Scan for the cell matching the given text and deliver its [x, y] coordinate at center. 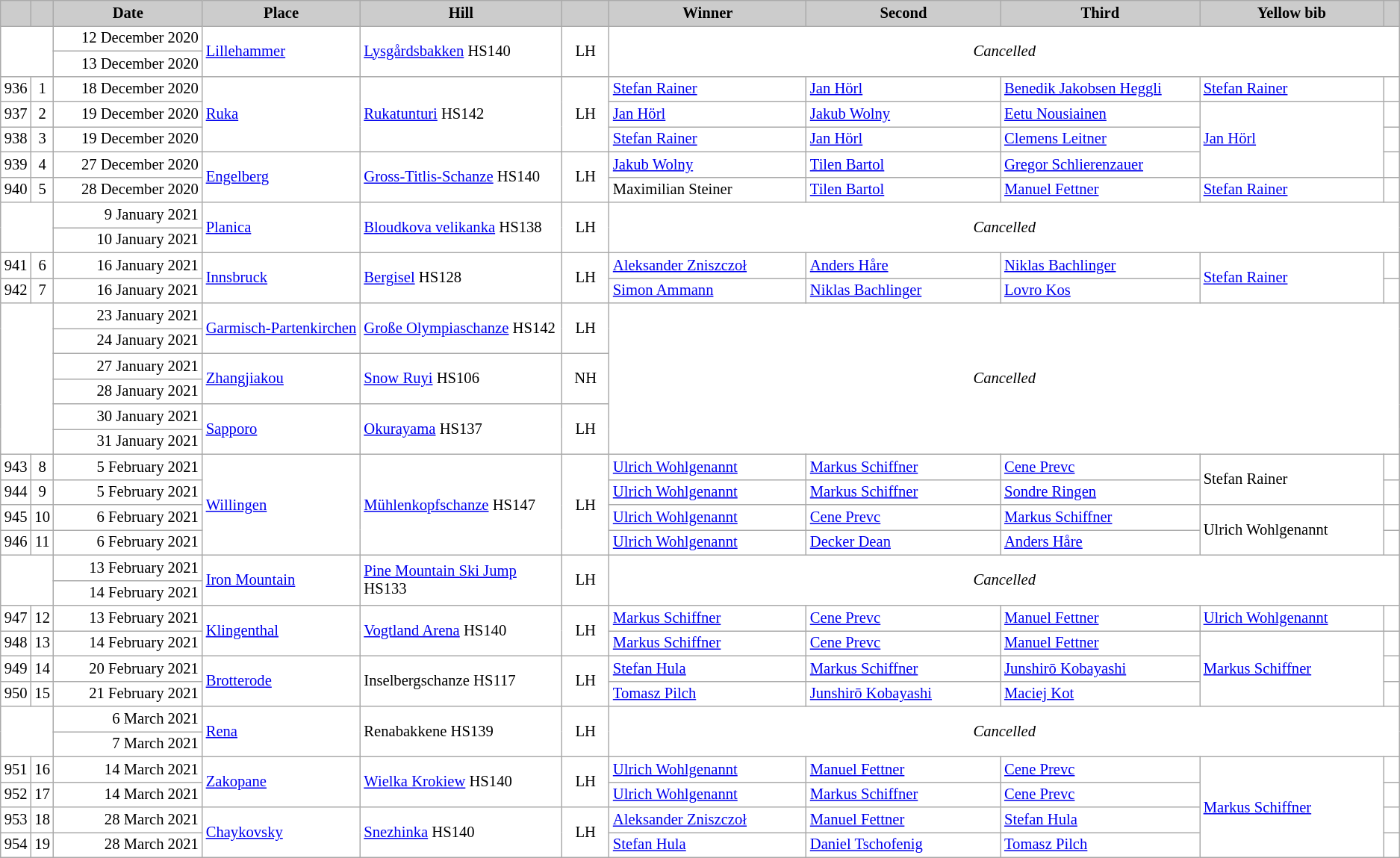
949 [16, 668]
10 [42, 517]
Sapporo [281, 429]
Hill [461, 13]
Eetu Nousiainen [1101, 114]
Pine Mountain Ski Jump HS133 [461, 580]
11 [42, 542]
951 [16, 769]
Second [903, 13]
12 December 2020 [128, 38]
10 January 2021 [128, 240]
6 March 2021 [128, 719]
Date [128, 13]
952 [16, 795]
948 [16, 643]
941 [16, 265]
4 [42, 164]
Mühlenkopfschanze HS147 [461, 505]
Inselbergschanze HS117 [461, 681]
Decker Dean [903, 542]
Ruka [281, 114]
19 [42, 845]
13 December 2020 [128, 63]
Vogtland Arena HS140 [461, 630]
20 February 2021 [128, 668]
Daniel Tschofenig [903, 845]
Gross-Titlis-Schanze HS140 [461, 177]
942 [16, 290]
Rena [281, 732]
Wielka Krokiew HS140 [461, 782]
Klingenthal [281, 630]
13 [42, 643]
Lysgårdsbakken HS140 [461, 51]
Yellow bib [1292, 13]
Renabakkene HS139 [461, 732]
16 [42, 769]
28 January 2021 [128, 391]
945 [16, 517]
943 [16, 467]
9 January 2021 [128, 214]
Lovro Kos [1101, 290]
Benedik Jakobsen Heggli [1101, 89]
Simon Ammann [708, 290]
Große Olympiaschanze HS142 [461, 329]
27 January 2021 [128, 366]
Innsbruck [281, 278]
940 [16, 190]
17 [42, 795]
21 February 2021 [128, 694]
2 [42, 114]
Sondre Ringen [1101, 492]
8 [42, 467]
18 [42, 819]
24 January 2021 [128, 341]
Engelberg [281, 177]
NH [585, 379]
947 [16, 618]
27 December 2020 [128, 164]
Clemens Leitner [1101, 139]
Iron Mountain [281, 580]
Chaykovsky [281, 832]
18 December 2020 [128, 89]
Place [281, 13]
Snow Ruyi HS106 [461, 379]
Garmisch-Partenkirchen [281, 329]
Bloudkova velikanka HS138 [461, 227]
Willingen [281, 505]
14 [42, 668]
Okurayama HS137 [461, 429]
23 January 2021 [128, 316]
Third [1101, 13]
31 January 2021 [128, 441]
28 December 2020 [128, 190]
936 [16, 89]
7 [42, 290]
12 [42, 618]
944 [16, 492]
Maciej Kot [1101, 694]
15 [42, 694]
Bergisel HS128 [461, 278]
Planica [281, 227]
950 [16, 694]
7 March 2021 [128, 744]
938 [16, 139]
Lillehammer [281, 51]
1 [42, 89]
9 [42, 492]
6 [42, 265]
946 [16, 542]
3 [42, 139]
Gregor Schlierenzauer [1101, 164]
Winner [708, 13]
Zhangjiakou [281, 379]
Maximilian Steiner [708, 190]
Snezhinka HS140 [461, 832]
Rukatunturi HS142 [461, 114]
939 [16, 164]
30 January 2021 [128, 416]
937 [16, 114]
Zakopane [281, 782]
954 [16, 845]
5 [42, 190]
953 [16, 819]
Brotterode [281, 681]
